Provide the [x, y] coordinate of the cell's center where the given text is located.  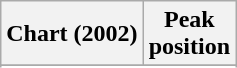
Peakposition [189, 34]
Chart (2002) [72, 34]
